From the cell containing the given text, extract its center point as (x, y) coordinate. 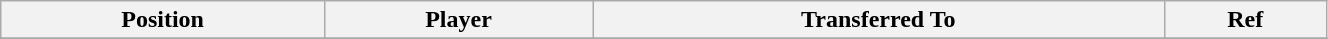
Player (458, 20)
Ref (1245, 20)
Transferred To (878, 20)
Position (163, 20)
